Return [x, y] of the center of cell containing provided text 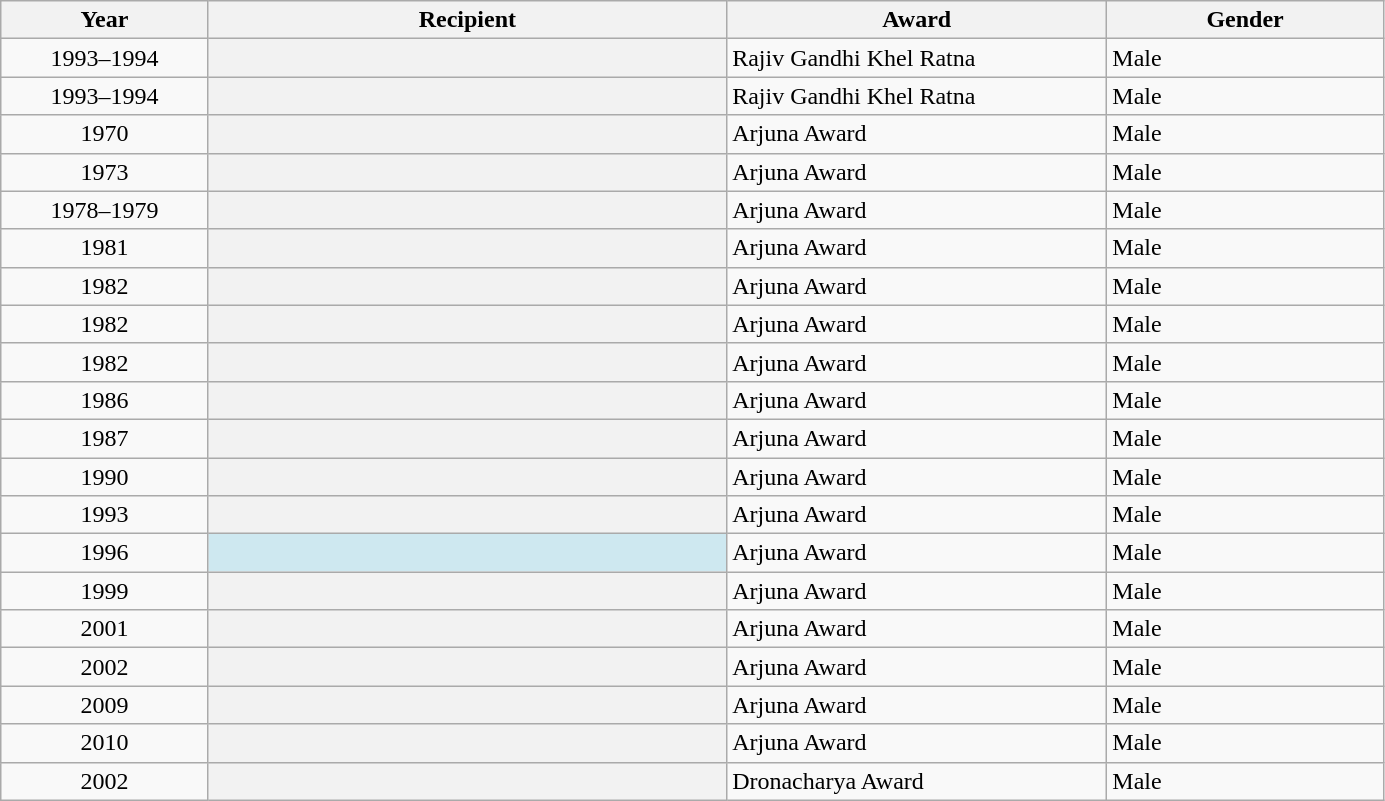
Gender [1246, 20]
2009 [104, 705]
2010 [104, 743]
Year [104, 20]
1970 [104, 134]
1999 [104, 591]
1973 [104, 172]
2001 [104, 629]
Dronacharya Award [917, 781]
1990 [104, 477]
Award [917, 20]
Recipient [467, 20]
1986 [104, 400]
1978–1979 [104, 210]
1981 [104, 248]
1987 [104, 438]
1993 [104, 515]
1996 [104, 553]
